Return the (x, y) coordinate for the center point of the cell that contains the specified text.  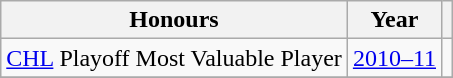
Honours (174, 20)
2010–11 (394, 58)
Year (394, 20)
CHL Playoff Most Valuable Player (174, 58)
